Determine the (x, y) coordinate at the center of the cell enclosing the given text.  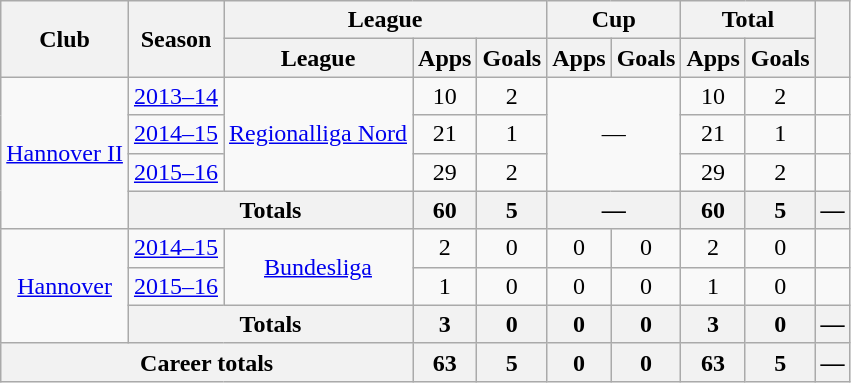
Regionalliga Nord (318, 134)
Hannover (65, 286)
Hannover II (65, 153)
Club (65, 39)
Bundesliga (318, 267)
Career totals (207, 362)
Season (176, 39)
Total (748, 20)
2013–14 (176, 96)
Cup (614, 20)
